Provide the [x, y] coordinate of the cell's center where the given text is located.  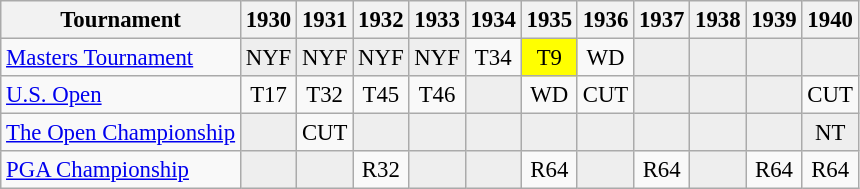
1933 [437, 20]
1931 [325, 20]
T32 [325, 95]
T45 [381, 95]
T34 [493, 58]
1939 [774, 20]
1937 [662, 20]
T9 [549, 58]
1934 [493, 20]
T46 [437, 95]
PGA Championship [121, 170]
1936 [605, 20]
1930 [268, 20]
1932 [381, 20]
1940 [830, 20]
The Open Championship [121, 133]
1938 [718, 20]
NT [830, 133]
1935 [549, 20]
U.S. Open [121, 95]
R32 [381, 170]
T17 [268, 95]
Tournament [121, 20]
Masters Tournament [121, 58]
